Return (x, y) of the center of cell containing provided text 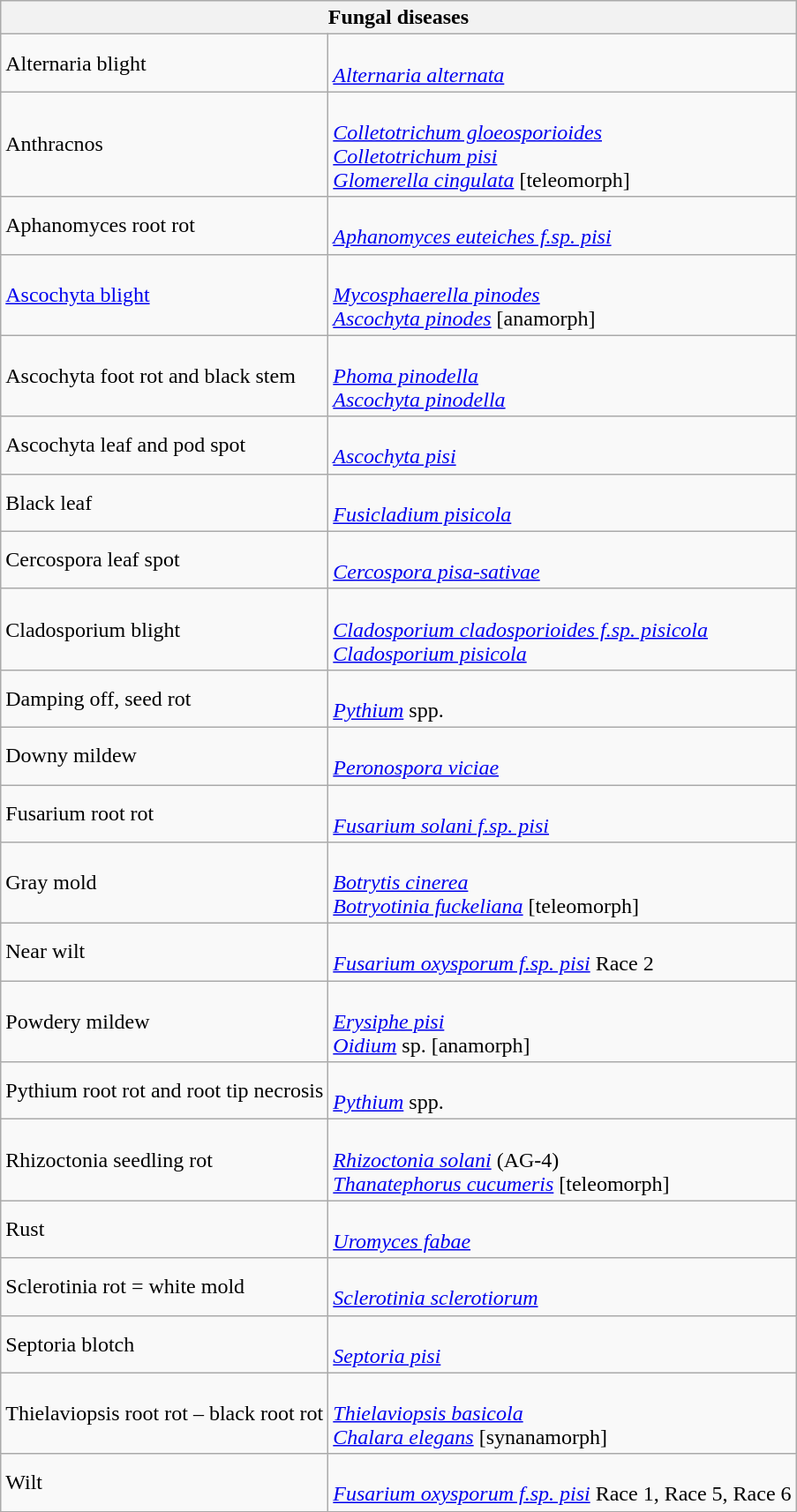
Pythium root rot and root tip necrosis (164, 1090)
Near wilt (164, 953)
Sclerotinia rot = white mold (164, 1286)
Aphanomyces euteiches f.sp. pisi (562, 226)
Erysiphe pisi Oidium sp. [anamorph] (562, 1022)
Ascochyta blight (164, 295)
Alternaria alternata (562, 64)
Peronospora viciae (562, 755)
Botrytis cinerea Botryotinia fuckeliana [teleomorph] (562, 883)
Thielaviopsis root rot – black root rot (164, 1413)
Fungal diseases (399, 18)
Powdery mildew (164, 1022)
Thielaviopsis basicola Chalara elegans [synanamorph] (562, 1413)
Cercospora leaf spot (164, 559)
Mycosphaerella pinodes Ascochyta pinodes [anamorph] (562, 295)
Alternaria blight (164, 64)
Colletotrichum gloeosporioides Colletotrichum pisi Glomerella cingulata [teleomorph] (562, 145)
Fusarium oxysporum f.sp. pisi Race 1, Race 5, Race 6 (562, 1482)
Rhizoctonia seedling rot (164, 1160)
Fusarium solani f.sp. pisi (562, 813)
Septoria blotch (164, 1344)
Anthracnos (164, 145)
Cercospora pisa-sativae (562, 559)
Fusicladium pisicola (562, 503)
Rhizoctonia solani (AG-4) Thanatephorus cucumeris [teleomorph] (562, 1160)
Sclerotinia sclerotiorum (562, 1286)
Fusarium root rot (164, 813)
Rust (164, 1230)
Fusarium oxysporum f.sp. pisi Race 2 (562, 953)
Damping off, seed rot (164, 699)
Ascochyta foot rot and black stem (164, 376)
Black leaf (164, 503)
Septoria pisi (562, 1344)
Uromyces fabae (562, 1230)
Ascochyta leaf and pod spot (164, 445)
Cladosporium cladosporioides f.sp. pisicola Cladosporium pisicola (562, 629)
Gray mold (164, 883)
Wilt (164, 1482)
Cladosporium blight (164, 629)
Aphanomyces root rot (164, 226)
Ascochyta pisi (562, 445)
Downy mildew (164, 755)
Phoma pinodella Ascochyta pinodella (562, 376)
